Output the [X, Y] coordinate of the center of the cell containing the given text.  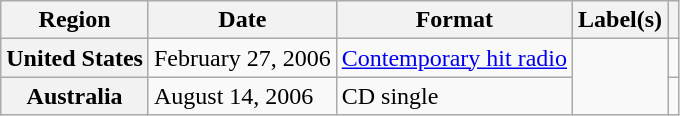
Contemporary hit radio [454, 58]
August 14, 2006 [242, 96]
Label(s) [620, 20]
Australia [75, 96]
Format [454, 20]
CD single [454, 96]
Region [75, 20]
United States [75, 58]
February 27, 2006 [242, 58]
Date [242, 20]
